Extract the [X, Y] coordinate from the center of the cell holding the provided text.  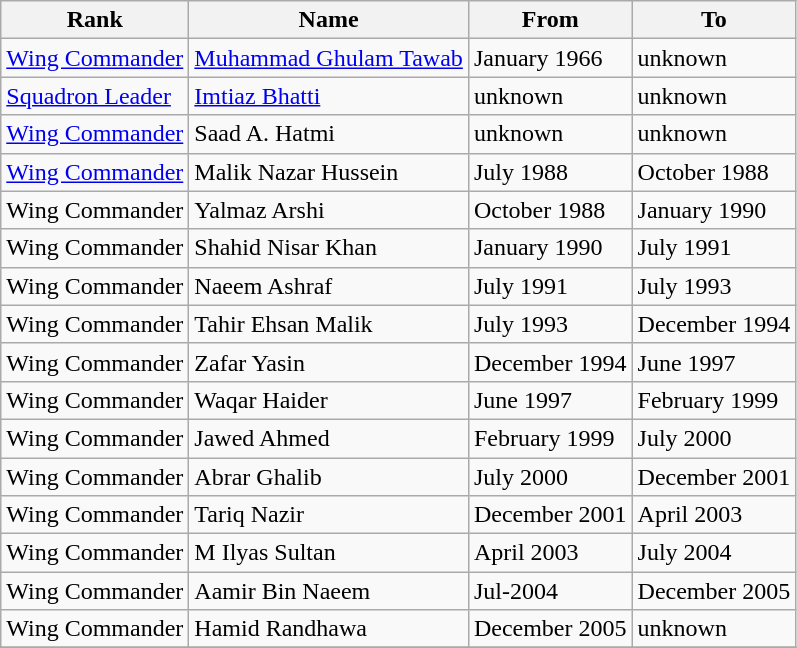
Waqar Haider [329, 400]
Rank [95, 20]
January 1966 [550, 58]
Yalmaz Arshi [329, 210]
Jul-2004 [550, 591]
To [714, 20]
Malik Nazar Hussein [329, 172]
Aamir Bin Naeem [329, 591]
Jawed Ahmed [329, 438]
From [550, 20]
Name [329, 20]
Zafar Yasin [329, 362]
July 1988 [550, 172]
Squadron Leader [95, 96]
Tahir Ehsan Malik [329, 324]
July 2004 [714, 553]
Naeem Ashraf [329, 286]
Tariq Nazir [329, 515]
M Ilyas Sultan [329, 553]
Muhammad Ghulam Tawab [329, 58]
Hamid Randhawa [329, 629]
Abrar Ghalib [329, 477]
Shahid Nisar Khan [329, 248]
Imtiaz Bhatti [329, 96]
Saad A. Hatmi [329, 134]
